Search for the cell housing the specified text and yield its [x, y] center coordinate. 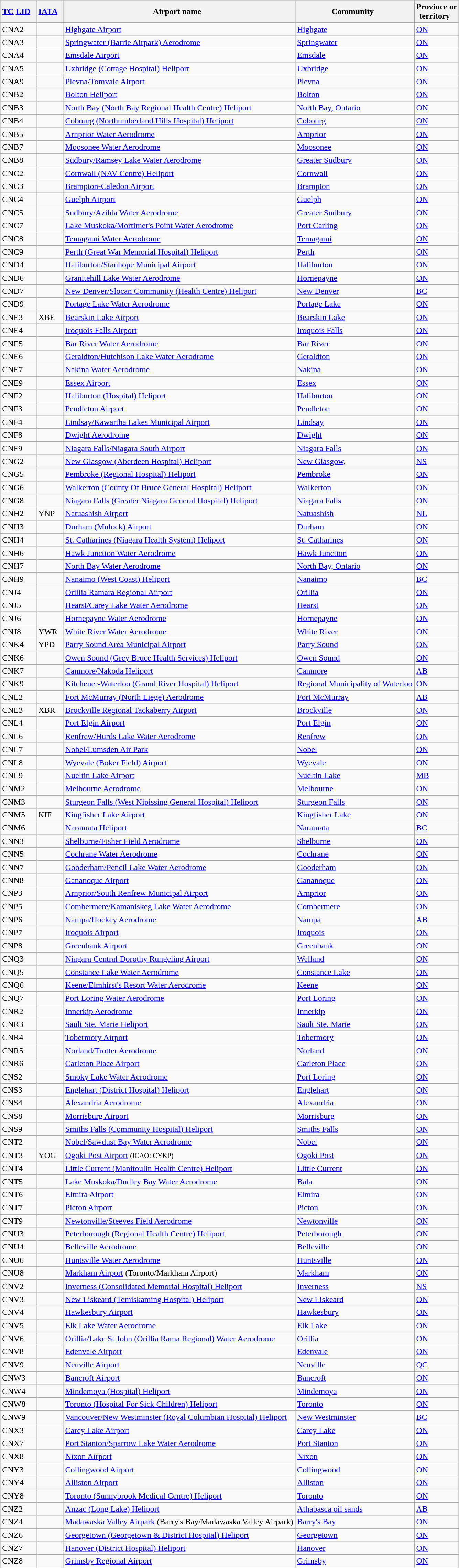
CND7 [19, 291]
Grimsby [355, 1561]
CNT5 [19, 1181]
CNF8 [19, 435]
CNR4 [19, 1038]
Bearskin Lake Airport [179, 317]
Nanaimo [355, 579]
CNW4 [19, 1391]
CNX3 [19, 1430]
New Glasgow (Aberdeen Hospital) Heliport [179, 461]
CNE6 [19, 356]
Pendleton [355, 409]
CND9 [19, 304]
Keene [355, 985]
Canmore [355, 671]
Picton [355, 1207]
Sudbury/Ramsey Lake Water Aerodrome [179, 160]
CNL6 [19, 736]
Edenvale [355, 1352]
CNP7 [19, 933]
Lindsay [355, 422]
Nampa [355, 920]
CNH7 [19, 566]
Constance Lake Water Aerodrome [179, 972]
Tobermory Airport [179, 1038]
CNW9 [19, 1417]
New Liskeard [355, 1299]
Community [355, 12]
Cochrane Water Aerodrome [179, 854]
Cochrane [355, 854]
CNH2 [19, 514]
Geraldton/Hutchison Lake Water Aerodrome [179, 356]
CNW8 [19, 1404]
Innerkip [355, 1011]
Hornepayne Water Aerodrome [179, 619]
Smoky Lake Water Aerodrome [179, 1077]
Highgate [355, 29]
Brampton-Caledon Airport [179, 186]
Fort McMurray [355, 697]
Alliston Airport [179, 1483]
CNT6 [19, 1194]
Bearskin Lake [355, 317]
CNP8 [19, 946]
CNV9 [19, 1365]
Elmira [355, 1194]
Carleton Place Airport [179, 1064]
CNY4 [19, 1483]
Niagara Falls (Greater Niagara General Hospital) Heliport [179, 501]
Canmore/Nakoda Heliport [179, 671]
Hawkesbury Airport [179, 1312]
CNV3 [19, 1299]
CNC7 [19, 226]
Alexandria [355, 1103]
Kitchener-Waterloo (Grand River Hospital) Heliport [179, 684]
Highgate Airport [179, 29]
Moosonee [355, 147]
Peterborough (Regional Health Centre) Heliport [179, 1234]
CNY8 [19, 1496]
MB [437, 775]
Arnprior/South Renfrew Municipal Airport [179, 893]
Durham [355, 527]
Dwight [355, 435]
Renfrew [355, 736]
CNH3 [19, 527]
Lake Muskoka/Dudley Bay Water Aerodrome [179, 1181]
Port Stanton/Sparrow Lake Water Aerodrome [179, 1443]
QC [437, 1365]
Nixon Airport [179, 1457]
Hawkesbury [355, 1312]
Greenbank Airport [179, 946]
Pembroke (Regional Hospital) Heliport [179, 474]
Iroquois Airport [179, 933]
CNB7 [19, 147]
Combermere/Kamaniskeg Lake Water Aerodrome [179, 906]
CNV2 [19, 1286]
CNZ7 [19, 1548]
Smiths Falls (Community Hospital) Heliport [179, 1129]
Hawk Junction [355, 553]
Elk Lake Water Aerodrome [179, 1325]
Walkerton (County Of Bruce General Hospital) Heliport [179, 487]
Sudbury/Azilda Water Aerodrome [179, 213]
CNC9 [19, 252]
CNA4 [19, 55]
Greenbank [355, 946]
Hearst [355, 605]
CNC5 [19, 213]
Carleton Place [355, 1064]
Guelph [355, 200]
Airport name [179, 12]
Naramata [355, 828]
Sault Ste. Marie Heliport [179, 1024]
Perth (Great War Memorial Hospital) Heliport [179, 252]
Little Current (Manitoulin Health Centre) Heliport [179, 1168]
Brockville Regional Tackaberry Airport [179, 710]
Brampton [355, 186]
Cobourg [355, 121]
Durham (Mulock) Airport [179, 527]
Emsdale [355, 55]
Uxbridge [355, 68]
YWR [50, 632]
CNK4 [19, 645]
Cobourg (Northumberland Hills Hospital) Heliport [179, 121]
Markham Airport (Toronto/Markham Airport) [179, 1273]
Port Elgin [355, 723]
Haliburton/Stanhope Municipal Airport [179, 265]
Springwater [355, 42]
Kingfisher Lake Airport [179, 815]
Athabasca oil sands [355, 1509]
CNM3 [19, 802]
Naramata Heliport [179, 828]
CNF9 [19, 448]
Natuashish [355, 514]
Port Carling [355, 226]
CNL3 [19, 710]
Ogoki Post Airport (ICAO: CYKP) [179, 1155]
Niagara Falls/Niagara South Airport [179, 448]
Picton Airport [179, 1207]
CNB5 [19, 134]
Carey Lake [355, 1430]
CNV8 [19, 1352]
CNK9 [19, 684]
Pembroke [355, 474]
CNP5 [19, 906]
Portage Lake [355, 304]
CND4 [19, 265]
Little Current [355, 1168]
CNG5 [19, 474]
CNG8 [19, 501]
Georgetown [355, 1535]
Wyevale (Boker Field) Airport [179, 762]
CNS4 [19, 1103]
TC LID [19, 12]
CNQ3 [19, 959]
Regional Municipality of Waterloo [355, 684]
CNM2 [19, 788]
CNV4 [19, 1312]
CNC3 [19, 186]
CNC4 [19, 200]
CNG6 [19, 487]
Orillia/Lake St John (Orillia Rama Regional) Water Aerodrome [179, 1339]
Parry Sound [355, 645]
Nueltin Lake [355, 775]
CNR5 [19, 1051]
Grimsby Regional Airport [179, 1561]
Guelph Airport [179, 200]
New Westminster [355, 1417]
Wyevale [355, 762]
Morrisburg Airport [179, 1116]
CNX7 [19, 1443]
Province orterritory [437, 12]
Huntsville [355, 1260]
Nampa/Hockey Aerodrome [179, 920]
XBR [50, 710]
Hearst/Carey Lake Water Aerodrome [179, 605]
Collingwood [355, 1470]
Geraldton [355, 356]
Tobermory [355, 1038]
Sturgeon Falls (West Nipissing General Hospital) Heliport [179, 802]
CNM6 [19, 828]
Bancroft Airport [179, 1378]
New Liskeard (Temiskaming Hospital) Heliport [179, 1299]
CNA2 [19, 29]
Granitehill Lake Water Aerodrome [179, 278]
CNL4 [19, 723]
Englehart [355, 1090]
Parry Sound Area Municipal Airport [179, 645]
CNJ5 [19, 605]
CNK7 [19, 671]
Bolton [355, 95]
Melbourne Aerodrome [179, 788]
Essex Airport [179, 383]
CNB4 [19, 121]
Fort McMurray (North Liege) Aerodrome [179, 697]
Haliburton (Hospital) Heliport [179, 396]
YOG [50, 1155]
CNQ7 [19, 998]
Nakina Water Aerodrome [179, 369]
Nixon [355, 1457]
Springwater (Barrie Airpark) Aerodrome [179, 42]
Sturgeon Falls [355, 802]
CNH9 [19, 579]
CNH4 [19, 540]
CNU3 [19, 1234]
Cornwall (NAV Centre) Heliport [179, 173]
Smiths Falls [355, 1129]
CNL7 [19, 749]
Peterborough [355, 1234]
Toronto (Sunnybrook Medical Centre) Heliport [179, 1496]
Gooderham/Pencil Lake Water Aerodrome [179, 867]
CNP6 [19, 920]
CNL9 [19, 775]
YNP [50, 514]
IATA [50, 12]
CNW3 [19, 1378]
CNE4 [19, 330]
Carey Lake Airport [179, 1430]
Georgetown (Georgetown & District Hospital) Heliport [179, 1535]
St. Catharines [355, 540]
Toronto (Hospital For Sick Children) Heliport [179, 1404]
Moosonee Water Aerodrome [179, 147]
Niagara Central Dorothy Rungeling Airport [179, 959]
Combermere [355, 906]
CNL8 [19, 762]
Inverness [355, 1286]
CNN5 [19, 854]
Morrisburg [355, 1116]
CNE9 [19, 383]
CNC2 [19, 173]
Bala [355, 1181]
Gooderham [355, 867]
Newtonville/Steeves Field Aerodrome [179, 1221]
Iroquois Falls Airport [179, 330]
CNN3 [19, 841]
CNA9 [19, 82]
CNU8 [19, 1273]
Lindsay/Kawartha Lakes Municipal Airport [179, 422]
CNT3 [19, 1155]
CNE7 [19, 369]
Welland [355, 959]
CNB3 [19, 108]
Renfrew/Hurds Lake Water Aerodrome [179, 736]
Madawaska Valley Airpark (Barry's Bay/Madawaska Valley Airpark) [179, 1522]
CNY3 [19, 1470]
Neuville [355, 1365]
Nobel/Sawdust Bay Water Aerodrome [179, 1142]
CNK6 [19, 658]
CNT4 [19, 1168]
CNF4 [19, 422]
St. Catharines (Niagara Health System) Heliport [179, 540]
Nanaimo (West Coast) Heliport [179, 579]
CNJ4 [19, 592]
CNU4 [19, 1247]
Owen Sound [355, 658]
Hanover [355, 1548]
CNQ6 [19, 985]
Iroquois [355, 933]
CNV5 [19, 1325]
Constance Lake [355, 972]
CNX8 [19, 1457]
CNR6 [19, 1064]
Gananoque Airport [179, 880]
New Denver [355, 291]
Dwight Aerodrome [179, 435]
CNJ8 [19, 632]
Port Loring Water Aerodrome [179, 998]
CNZ8 [19, 1561]
CNU6 [19, 1260]
Barry's Bay [355, 1522]
CNC8 [19, 239]
Iroquois Falls [355, 330]
Belleville [355, 1247]
Innerkip Aerodrome [179, 1011]
Lake Muskoka/Mortimer's Point Water Aerodrome [179, 226]
CNT2 [19, 1142]
Port Elgin Airport [179, 723]
Bolton Heliport [179, 95]
CNS3 [19, 1090]
Mindemoya (Hospital) Heliport [179, 1391]
Alexandria Aerodrome [179, 1103]
CNV6 [19, 1339]
Bar River [355, 343]
CNR3 [19, 1024]
Belleville Aerodrome [179, 1247]
Melbourne [355, 788]
New Denver/Slocan Community (Health Centre) Heliport [179, 291]
XBE [50, 317]
Hawk Junction Water Aerodrome [179, 553]
CNA3 [19, 42]
Hanover (District Hospital) Heliport [179, 1548]
Port Stanton [355, 1443]
Elk Lake [355, 1325]
Shelburne/Fisher Field Aerodrome [179, 841]
Gananoque [355, 880]
CNQ5 [19, 972]
CNS9 [19, 1129]
Temagami Water Aerodrome [179, 239]
Edenvale Airport [179, 1352]
Newtonville [355, 1221]
Brockville [355, 710]
CNE5 [19, 343]
CNP3 [19, 893]
Anzac (Long Lake) Heliport [179, 1509]
CNE3 [19, 317]
White River [355, 632]
North Bay (North Bay Regional Health Centre) Heliport [179, 108]
Nakina [355, 369]
CNZ4 [19, 1522]
Neuville Airport [179, 1365]
Nueltin Lake Airport [179, 775]
Vancouver/New Westminster (Royal Columbian Hospital) Heliport [179, 1417]
Mindemoya [355, 1391]
CNS8 [19, 1116]
Keene/Elmhirst's Resort Water Aerodrome [179, 985]
Essex [355, 383]
Nobel/Lumsden Air Park [179, 749]
Norland [355, 1051]
Inverness (Consolidated Memorial Hospital) Heliport [179, 1286]
Markham [355, 1273]
Perth [355, 252]
Emsdale Airport [179, 55]
Englehart (District Hospital) Heliport [179, 1090]
Norland/Trotter Aerodrome [179, 1051]
Pendleton Airport [179, 409]
CNB2 [19, 95]
Kingfisher Lake [355, 815]
CNF3 [19, 409]
CNN7 [19, 867]
Ogoki Post [355, 1155]
New Glasgow, [355, 461]
Bar River Water Aerodrome [179, 343]
Plevna [355, 82]
CNM5 [19, 815]
CNL2 [19, 697]
CNT7 [19, 1207]
Temagami [355, 239]
CNB8 [19, 160]
CNF2 [19, 396]
Uxbridge (Cottage Hospital) Heliport [179, 68]
CNR2 [19, 1011]
Orillia Ramara Regional Airport [179, 592]
Alliston [355, 1483]
CNZ2 [19, 1509]
YPD [50, 645]
Shelburne [355, 841]
Sault Ste. Marie [355, 1024]
North Bay Water Aerodrome [179, 566]
CNG2 [19, 461]
CNN8 [19, 880]
CNT9 [19, 1221]
CNS2 [19, 1077]
CNZ6 [19, 1535]
Bancroft [355, 1378]
Natuashish Airport [179, 514]
Portage Lake Water Aerodrome [179, 304]
CNJ6 [19, 619]
Arnprior Water Aerodrome [179, 134]
Cornwall [355, 173]
Walkerton [355, 487]
NL [437, 514]
KIF [50, 815]
Plevna/Tomvale Airport [179, 82]
CND6 [19, 278]
Elmira Airport [179, 1194]
Owen Sound (Grey Bruce Health Services) Heliport [179, 658]
White River Water Aerodrome [179, 632]
CNH6 [19, 553]
CNA5 [19, 68]
Huntsville Water Aerodrome [179, 1260]
Collingwood Airport [179, 1470]
